Provide the [x, y] coordinate of the cell's center where the given text is located.  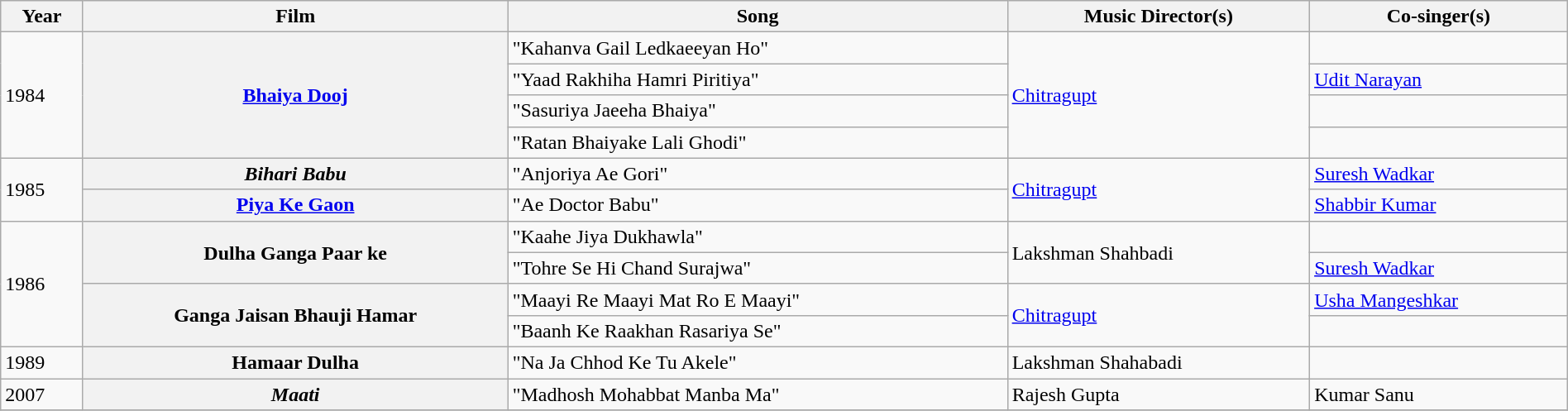
"Ae Doctor Babu" [758, 205]
Usha Mangeshkar [1439, 299]
Lakshman Shahbadi [1159, 252]
Ganga Jaisan Bhauji Hamar [295, 315]
Film [295, 17]
"Baanh Ke Raakhan Rasariya Se" [758, 331]
Co-singer(s) [1439, 17]
Kumar Sanu [1439, 394]
Year [41, 17]
"Ratan Bhaiyake Lali Ghodi" [758, 142]
Rajesh Gupta [1159, 394]
1984 [41, 95]
Udit Narayan [1439, 79]
"Na Ja Chhod Ke Tu Akele" [758, 362]
"Tohre Se Hi Chand Surajwa" [758, 268]
Hamaar Dulha [295, 362]
"Anjoriya Ae Gori" [758, 174]
Lakshman Shahabadi [1159, 362]
1986 [41, 284]
"Kahanva Gail Ledkaeeyan Ho" [758, 48]
2007 [41, 394]
Maati [295, 394]
Bihari Babu [295, 174]
Piya Ke Gaon [295, 205]
1985 [41, 189]
"Sasuriya Jaeeha Bhaiya" [758, 111]
"Kaahe Jiya Dukhawla" [758, 237]
1989 [41, 362]
Bhaiya Dooj [295, 95]
Music Director(s) [1159, 17]
Song [758, 17]
"Yaad Rakhiha Hamri Piritiya" [758, 79]
Dulha Ganga Paar ke [295, 252]
"Maayi Re Maayi Mat Ro E Maayi" [758, 299]
Shabbir Kumar [1439, 205]
"Madhosh Mohabbat Manba Ma" [758, 394]
